Identify which cell holds the provided text, then report its [x, y] central coordinate. 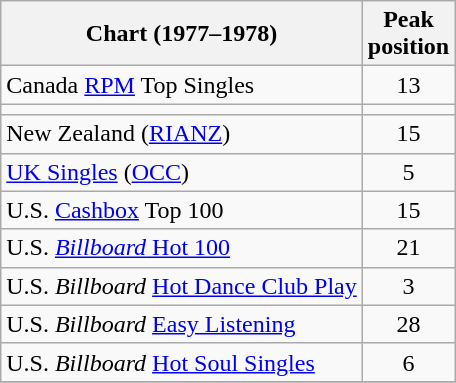
U.S. Billboard Hot Dance Club Play [182, 286]
U.S. Billboard Hot 100 [182, 248]
13 [408, 85]
Chart (1977–1978) [182, 34]
U.S. Billboard Easy Listening [182, 324]
Canada RPM Top Singles [182, 85]
New Zealand (RIANZ) [182, 134]
U.S. Billboard Hot Soul Singles [182, 362]
3 [408, 286]
21 [408, 248]
5 [408, 172]
28 [408, 324]
UK Singles (OCC) [182, 172]
U.S. Cashbox Top 100 [182, 210]
6 [408, 362]
Peakposition [408, 34]
